Identify which cell holds the provided text, then report its [X, Y] central coordinate. 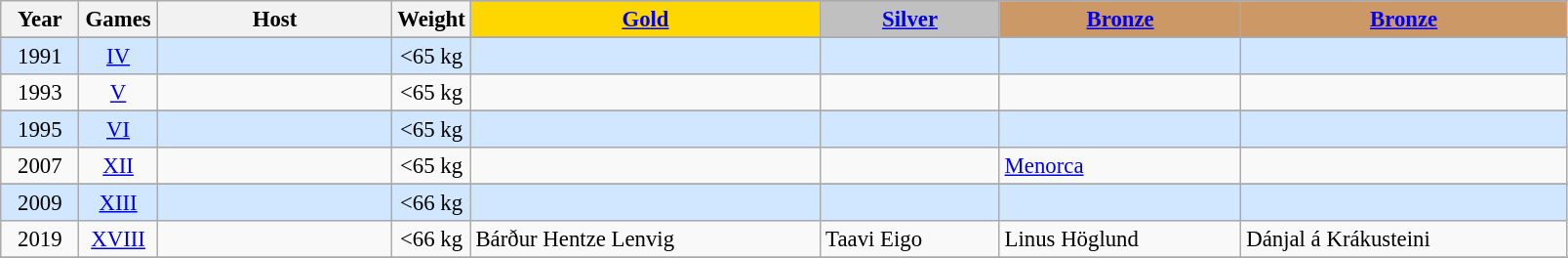
IV [118, 57]
VI [118, 130]
V [118, 93]
Dánjal á Krákusteini [1403, 239]
Year [40, 20]
Gold [646, 20]
XII [118, 166]
2019 [40, 239]
2007 [40, 166]
1995 [40, 130]
1993 [40, 93]
Linus Höglund [1120, 239]
1991 [40, 57]
Silver [909, 20]
Menorca [1120, 166]
XVIII [118, 239]
XIII [118, 203]
Weight [431, 20]
2009 [40, 203]
Taavi Eigo [909, 239]
Games [118, 20]
Host [275, 20]
Bárður Hentze Lenvig [646, 239]
